Return the (x, y) coordinate for the center point of the cell that contains the specified text.  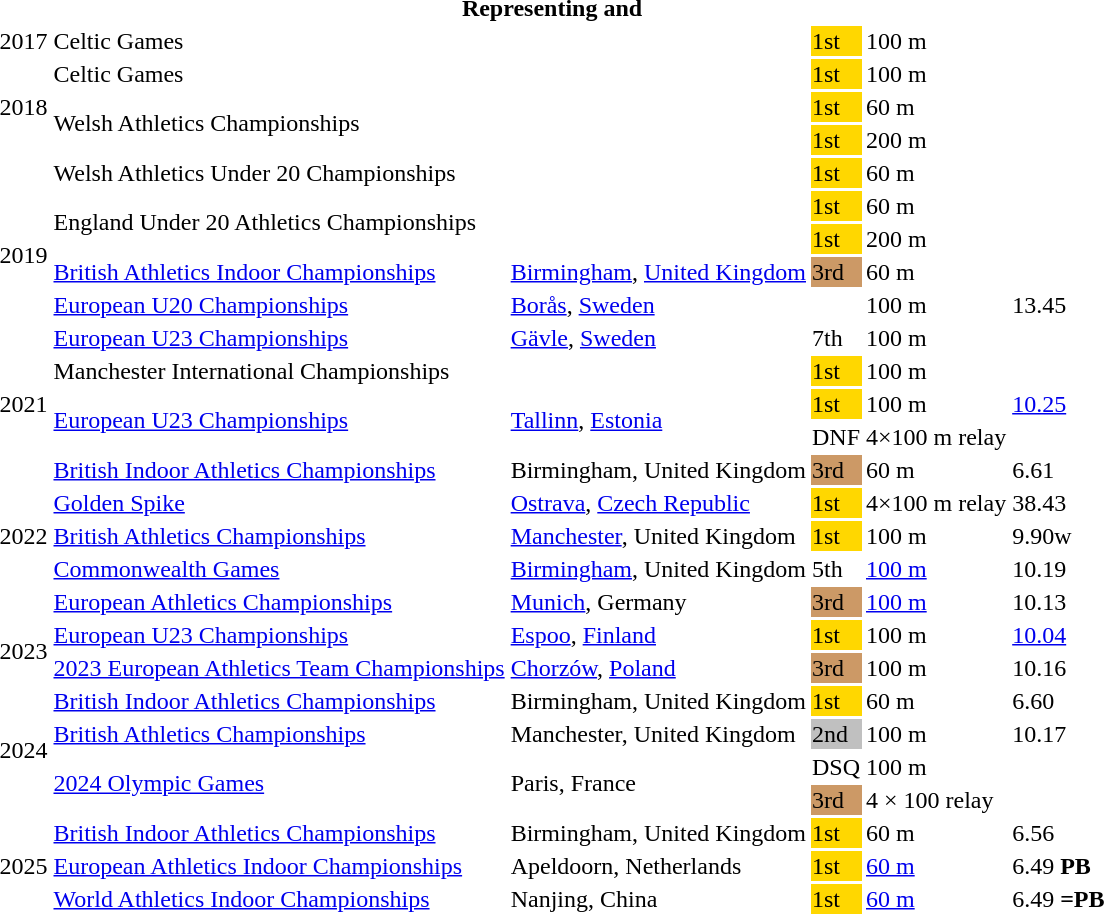
Chorzów, Poland (658, 668)
Golden Spike (279, 503)
European Athletics Indoor Championships (279, 866)
DNF (836, 437)
Ostrava, Czech Republic (658, 503)
Commonwealth Games (279, 569)
Manchester International Championships (279, 371)
Apeldoorn, Netherlands (658, 866)
7th (836, 338)
Welsh Athletics Under 20 Championships (279, 173)
England Under 20 Athletics Championships (279, 222)
DSQ (836, 767)
2023 European Athletics Team Championships (279, 668)
Welsh Athletics Championships (279, 124)
Espoo, Finland (658, 635)
Munich, Germany (658, 602)
European U20 Championships (279, 305)
Tallinn, Estonia (658, 420)
Borås, Sweden (658, 305)
Paris, France (658, 784)
British Athletics Indoor Championships (279, 272)
4 × 100 relay (936, 800)
Gävle, Sweden (658, 338)
Nanjing, China (658, 899)
European Athletics Championships (279, 602)
World Athletics Indoor Championships (279, 899)
2nd (836, 734)
5th (836, 569)
2024 Olympic Games (279, 784)
